Detect which cell encompasses the target text, then output its (x, y) center coordinate. 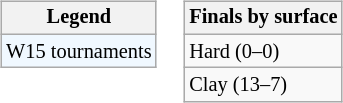
Legend (78, 18)
Finals by surface (263, 18)
W15 tournaments (78, 51)
Clay (13–7) (263, 85)
Hard (0–0) (263, 51)
